Determine the [X, Y] coordinate at the center of the cell enclosing the given text.  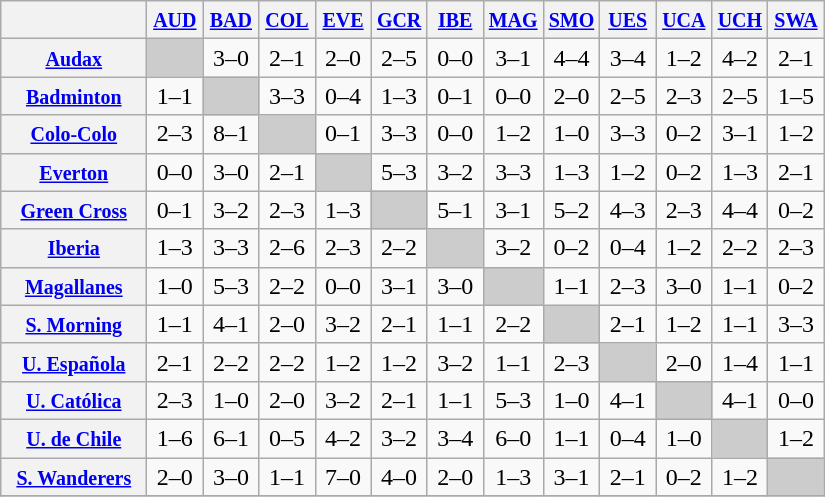
S. Morning [74, 324]
UCH [740, 20]
GCR [399, 20]
0–5 [287, 438]
Magallanes [74, 286]
Everton [74, 172]
Audax [74, 58]
IBE [455, 20]
1–5 [796, 96]
EVE [343, 20]
SMO [572, 20]
7–0 [343, 477]
COL [287, 20]
U. de Chile [74, 438]
S. Wanderers [74, 477]
U. Española [74, 362]
Badminton [74, 96]
SWA [796, 20]
5–1 [455, 210]
2–6 [287, 248]
UCA [684, 20]
Iberia [74, 248]
AUD [175, 20]
4–3 [628, 210]
4–0 [399, 477]
6–1 [231, 438]
UES [628, 20]
5–2 [572, 210]
MAG [513, 20]
8–1 [231, 134]
Colo-Colo [74, 134]
1–6 [175, 438]
BAD [231, 20]
U. Católica [74, 400]
6–0 [513, 438]
1–4 [740, 362]
Green Cross [74, 210]
